Capture the cell that displays the provided text and extract its [x, y] central coordinate. 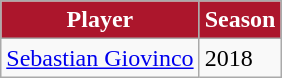
Sebastian Giovinco [100, 58]
Season [240, 20]
Player [100, 20]
2018 [240, 58]
